Pinpoint the cell where the given text exists, returning its [x, y] midpoint coordinate. 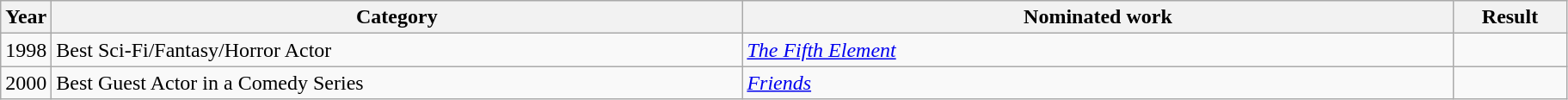
Result [1510, 17]
2000 [26, 83]
Nominated work [1098, 17]
The Fifth Element [1098, 50]
Category [397, 17]
1998 [26, 50]
Best Sci-Fi/Fantasy/Horror Actor [397, 50]
Friends [1098, 83]
Best Guest Actor in a Comedy Series [397, 83]
Year [26, 17]
